From the cell containing the given text, extract its center point as [X, Y] coordinate. 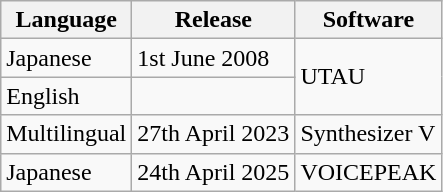
27th April 2023 [214, 134]
24th April 2025 [214, 172]
Language [66, 20]
Synthesizer V [368, 134]
Multilingual [66, 134]
VOICEPEAK [368, 172]
Software [368, 20]
1st June 2008 [214, 58]
English [66, 96]
UTAU [368, 77]
Release [214, 20]
